Find where the given text appears and provide that cell's center as [X, Y] coordinate. 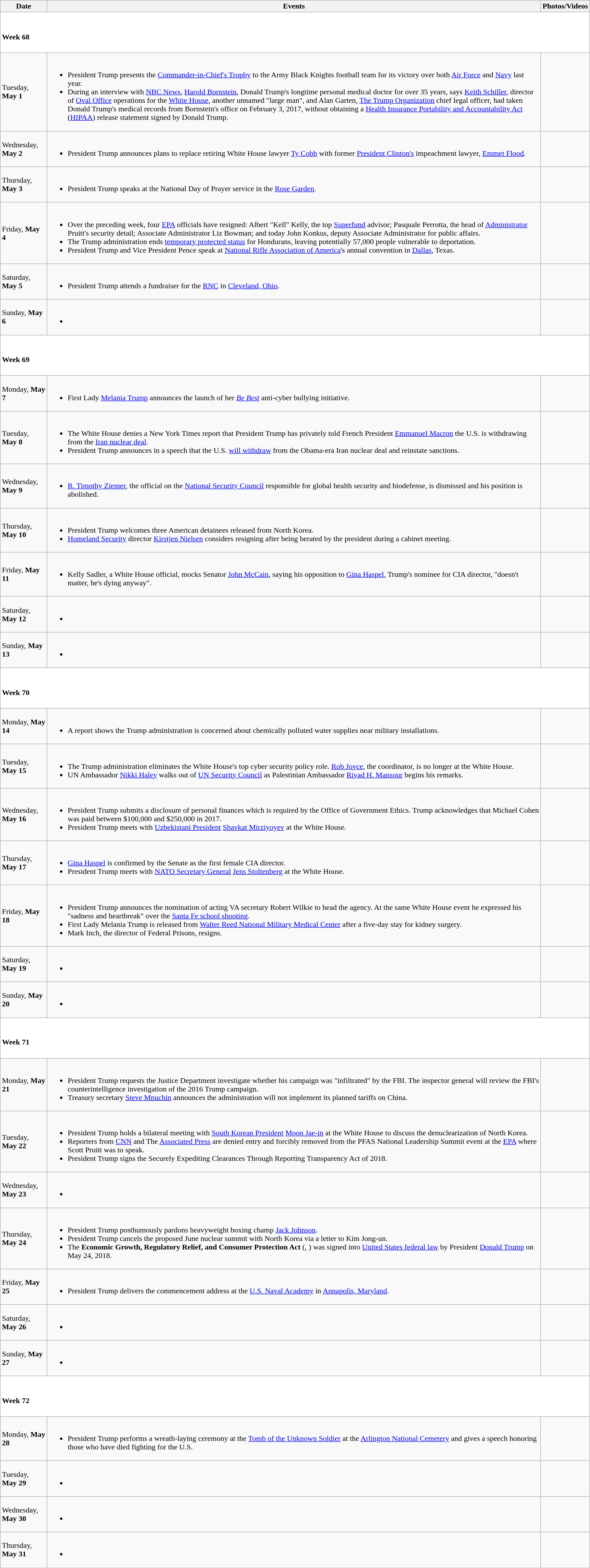
Sunday, May 6 [24, 317]
A report shows the Trump administration is concerned about chemically polluted water supplies near military installations. [294, 726]
Tuesday, May 8 [24, 438]
Monday, May 21 [24, 1085]
Week 68 [295, 33]
Wednesday, May 23 [24, 1190]
First Lady Melania Trump announces the launch of her Be Best anti-cyber bullying initiative. [294, 394]
Wednesday, May 2 [24, 149]
Friday, May 4 [24, 233]
President Trump attends a fundraiser for the RNC in Cleveland, Ohio. [294, 281]
Friday, May 18 [24, 916]
Wednesday, May 9 [24, 486]
Photos/Videos [565, 6]
Date [24, 6]
Week 71 [295, 1038]
Saturday, May 26 [24, 1323]
Sunday, May 13 [24, 650]
Week 70 [295, 688]
Week 69 [295, 355]
Saturday, May 5 [24, 281]
Sunday, May 27 [24, 1358]
Monday, May 28 [24, 1439]
Saturday, May 19 [24, 964]
President Trump delivers the commencement address at the U.S. Naval Academy in Annapolis, Maryland. [294, 1287]
Wednesday, May 16 [24, 814]
Tuesday, May 22 [24, 1142]
Sunday, May 20 [24, 1000]
Monday, May 14 [24, 726]
Thursday, May 17 [24, 863]
President Trump announces plans to replace retiring White House lawyer Ty Cobb with former President Clinton's impeachment lawyer, Emmet Flood. [294, 149]
Tuesday, May 1 [24, 92]
Thursday, May 10 [24, 530]
Thursday, May 24 [24, 1238]
Saturday, May 12 [24, 614]
Tuesday, May 29 [24, 1478]
Thursday, May 31 [24, 1550]
Tuesday, May 15 [24, 766]
Monday, May 7 [24, 394]
Week 72 [295, 1396]
Events [294, 6]
Thursday, May 3 [24, 185]
Friday, May 11 [24, 574]
Friday, May 25 [24, 1287]
President Trump speaks at the National Day of Prayer service in the Rose Garden. [294, 185]
Wednesday, May 30 [24, 1514]
